Locate the cell with the specified text and output its (X, Y) center coordinate. 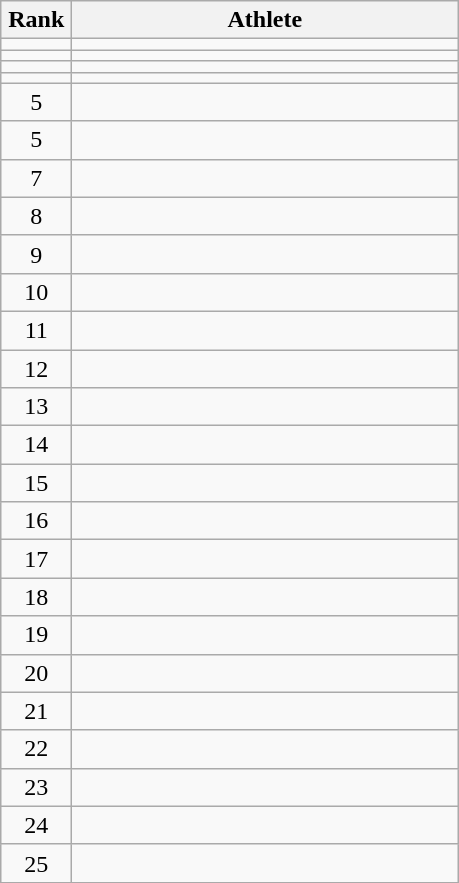
21 (36, 711)
9 (36, 254)
13 (36, 407)
24 (36, 825)
Rank (36, 20)
11 (36, 330)
20 (36, 673)
25 (36, 863)
8 (36, 216)
19 (36, 635)
7 (36, 178)
14 (36, 445)
23 (36, 787)
17 (36, 559)
18 (36, 597)
Athlete (265, 20)
10 (36, 292)
15 (36, 483)
12 (36, 369)
22 (36, 749)
16 (36, 521)
